Identify which cell holds the provided text, then report its (X, Y) central coordinate. 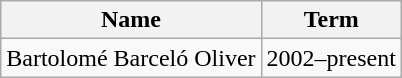
Bartolomé Barceló Oliver (131, 58)
Name (131, 20)
2002–present (331, 58)
Term (331, 20)
